Locate the cell with the specified text and output its (X, Y) center coordinate. 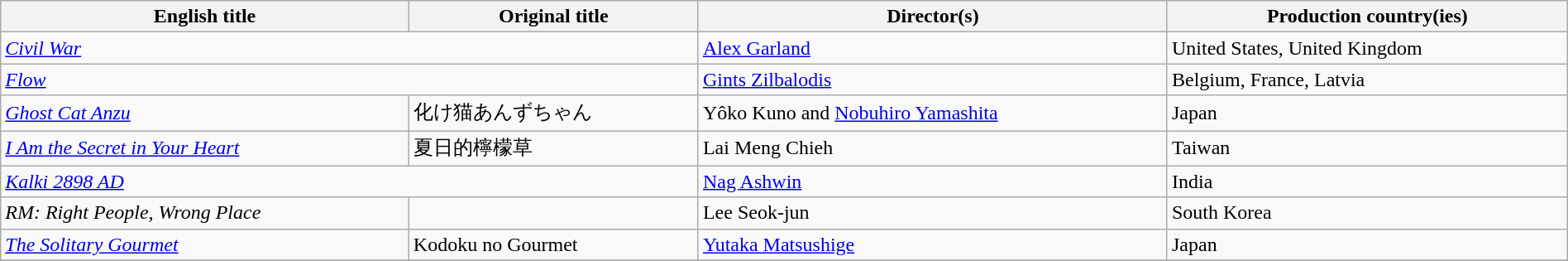
Yutaka Matsushige (933, 244)
Belgium, France, Latvia (1367, 80)
India (1367, 181)
Kodoku no Gourmet (553, 244)
The Solitary Gourmet (205, 244)
I Am the Secret in Your Heart (205, 149)
Production country(ies) (1367, 17)
RM: Right People, Wrong Place (205, 213)
化け猫あんずちゃん (553, 113)
Flow (350, 80)
Ghost Cat Anzu (205, 113)
English title (205, 17)
夏日的檸檬草 (553, 149)
Gints Zilbalodis (933, 80)
Kalki 2898 AD (350, 181)
Taiwan (1367, 149)
South Korea (1367, 213)
Nag Ashwin (933, 181)
Civil War (350, 48)
Lee Seok-jun (933, 213)
Lai Meng Chieh (933, 149)
United States, United Kingdom (1367, 48)
Director(s) (933, 17)
Original title (553, 17)
Alex Garland (933, 48)
Yôko Kuno and Nobuhiro Yamashita (933, 113)
